Determine the [X, Y] coordinate at the center of the cell enclosing the given text.  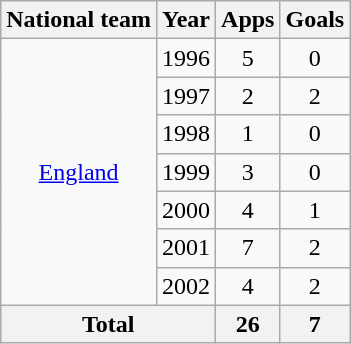
2000 [186, 210]
Goals [315, 20]
3 [248, 172]
2002 [186, 286]
Apps [248, 20]
1996 [186, 58]
5 [248, 58]
1998 [186, 134]
National team [79, 20]
1997 [186, 96]
26 [248, 324]
1999 [186, 172]
Year [186, 20]
2001 [186, 248]
Total [108, 324]
England [79, 172]
